Return [X, Y] of the center of cell containing provided text 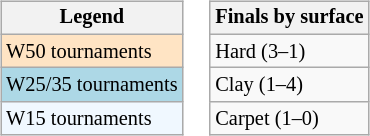
W50 tournaments [92, 51]
W15 tournaments [92, 119]
W25/35 tournaments [92, 85]
Clay (1–4) [289, 85]
Legend [92, 18]
Carpet (1–0) [289, 119]
Hard (3–1) [289, 51]
Finals by surface [289, 18]
